Detect which cell encompasses the target text, then output its [X, Y] center coordinate. 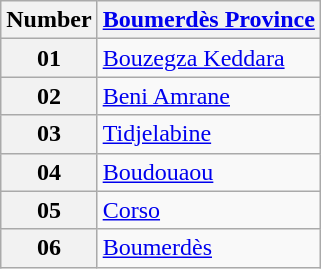
Number [49, 20]
Tidjelabine [208, 134]
05 [49, 210]
06 [49, 248]
Corso [208, 210]
Boudouaou [208, 172]
Boumerdès [208, 248]
Boumerdès Province [208, 20]
03 [49, 134]
04 [49, 172]
Beni Amrane [208, 96]
01 [49, 58]
02 [49, 96]
Bouzegza Keddara [208, 58]
